Find where the given text appears and provide that cell's center as [X, Y] coordinate. 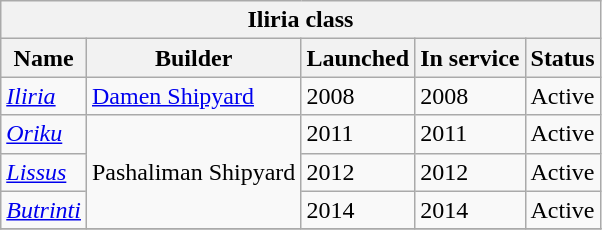
Oriku [44, 134]
Status [562, 58]
In service [470, 58]
Butrinti [44, 210]
Name [44, 58]
Launched [358, 58]
Pashaliman Shipyard [193, 172]
Iliria class [300, 20]
Iliria [44, 96]
Builder [193, 58]
Damen Shipyard [193, 96]
Lissus [44, 172]
